Locate the cell with the specified text and output its [x, y] center coordinate. 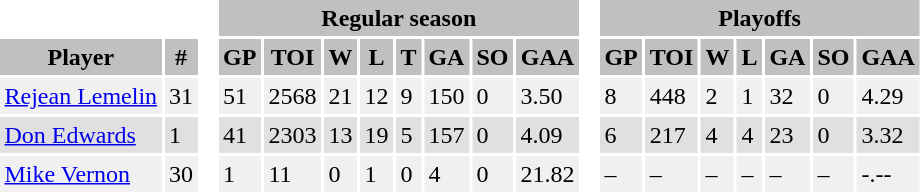
31 [182, 96]
Don Edwards [81, 135]
-.-- [888, 174]
8 [621, 96]
4.09 [548, 135]
Regular season [399, 18]
4.29 [888, 96]
21.82 [548, 174]
# [182, 57]
13 [340, 135]
30 [182, 174]
41 [240, 135]
2 [718, 96]
2303 [292, 135]
Mike Vernon [81, 174]
6 [621, 135]
19 [376, 135]
150 [446, 96]
2568 [292, 96]
32 [788, 96]
21 [340, 96]
T [408, 57]
23 [788, 135]
12 [376, 96]
Player [81, 57]
51 [240, 96]
Playoffs [760, 18]
11 [292, 174]
3.32 [888, 135]
157 [446, 135]
9 [408, 96]
217 [672, 135]
448 [672, 96]
3.50 [548, 96]
5 [408, 135]
Rejean Lemelin [81, 96]
